Return the (x, y) coordinate for the center point of the cell that contains the specified text.  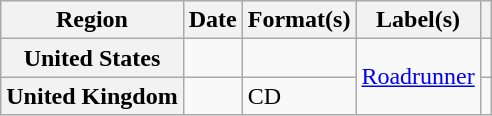
Region (92, 20)
United Kingdom (92, 96)
Roadrunner (418, 77)
CD (299, 96)
Date (212, 20)
Format(s) (299, 20)
Label(s) (418, 20)
United States (92, 58)
